Locate the cell with the specified text and output its [X, Y] center coordinate. 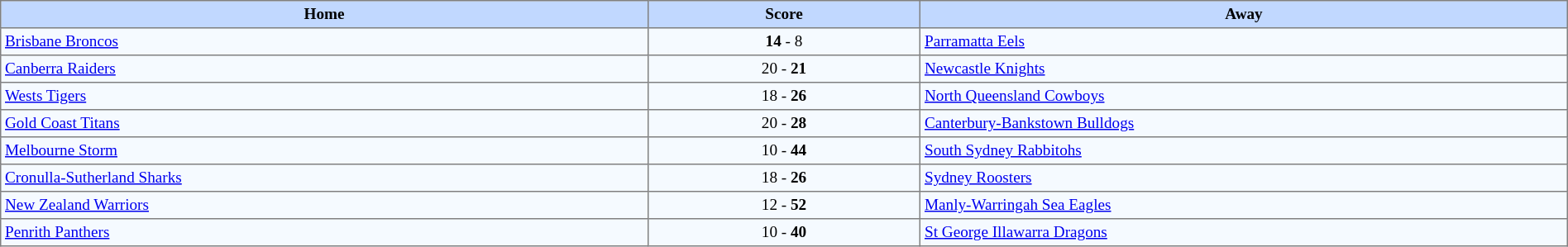
20 - 21 [784, 69]
10 - 44 [784, 150]
Away [1244, 15]
Penrith Panthers [324, 233]
South Sydney Rabbitohs [1244, 150]
10 - 40 [784, 233]
Melbourne Storm [324, 150]
Manly-Warringah Sea Eagles [1244, 205]
Score [784, 15]
Canberra Raiders [324, 69]
Wests Tigers [324, 96]
Cronulla-Sutherland Sharks [324, 178]
Newcastle Knights [1244, 69]
Canterbury-Bankstown Bulldogs [1244, 124]
Brisbane Broncos [324, 41]
20 - 28 [784, 124]
14 - 8 [784, 41]
Home [324, 15]
New Zealand Warriors [324, 205]
12 - 52 [784, 205]
St George Illawarra Dragons [1244, 233]
Sydney Roosters [1244, 178]
Gold Coast Titans [324, 124]
North Queensland Cowboys [1244, 96]
Parramatta Eels [1244, 41]
